For the text-containing cell, return its midpoint in (x, y) coordinate format. 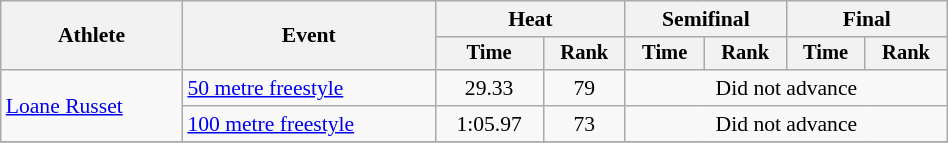
29.33 (489, 88)
79 (584, 88)
Heat (530, 19)
73 (584, 124)
100 metre freestyle (308, 124)
Final (866, 19)
Event (308, 36)
50 metre freestyle (308, 88)
Athlete (92, 36)
1:05.97 (489, 124)
Loane Russet (92, 106)
Semifinal (706, 19)
